Capture the cell that displays the provided text and extract its [x, y] central coordinate. 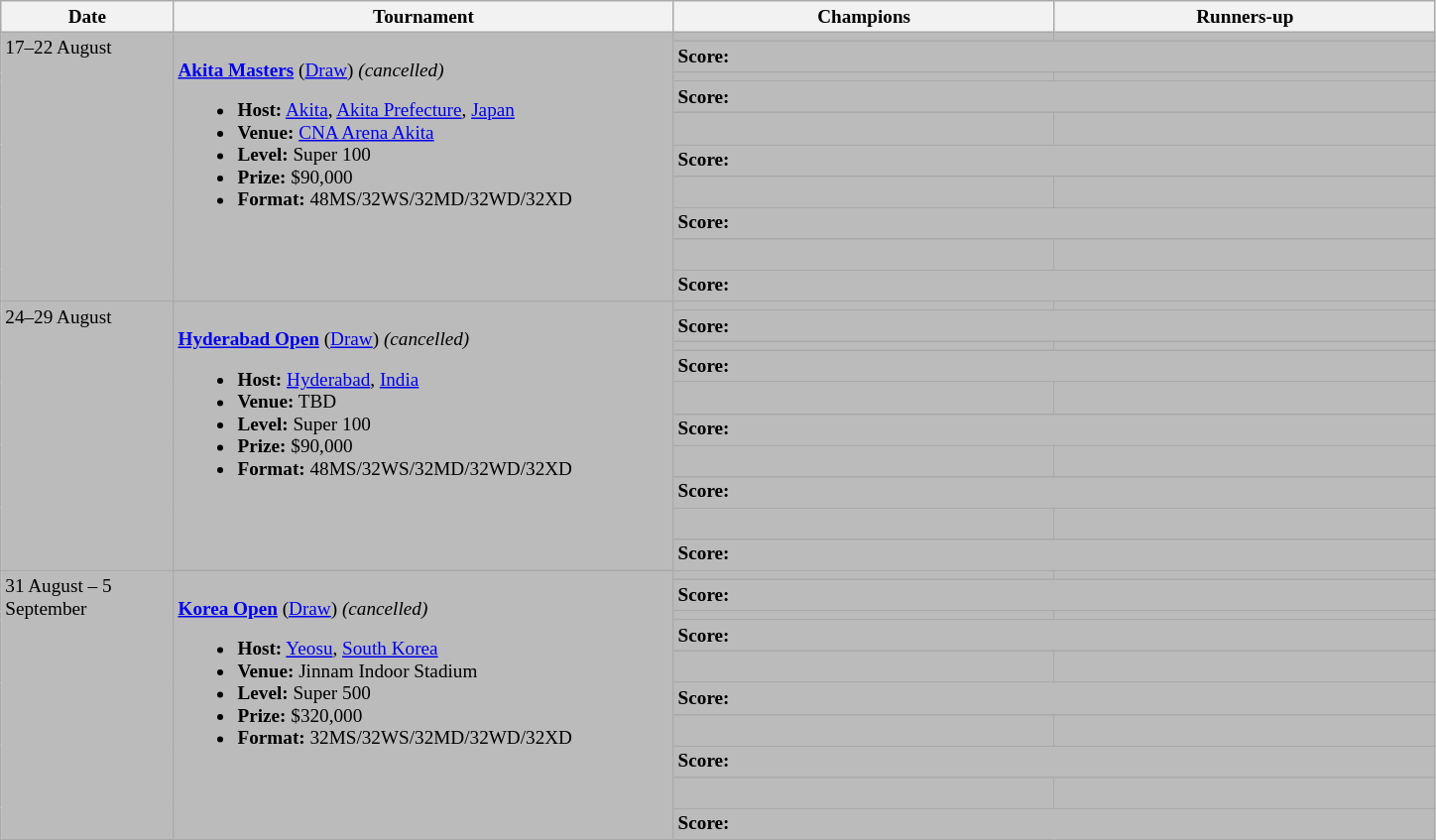
Runners-up [1245, 17]
31 August – 5 September [87, 704]
Tournament [423, 17]
24–29 August [87, 436]
Date [87, 17]
Champions [864, 17]
17–22 August [87, 167]
Korea Open (Draw) (cancelled)Host: Yeosu, South KoreaVenue: Jinnam Indoor StadiumLevel: Super 500Prize: $320,000Format: 32MS/32WS/32MD/32WD/32XD [423, 704]
Hyderabad Open (Draw) (cancelled)Host: Hyderabad, IndiaVenue: TBDLevel: Super 100Prize: $90,000Format: 48MS/32WS/32MD/32WD/32XD [423, 436]
